Capture the cell that displays the provided text and extract its [X, Y] central coordinate. 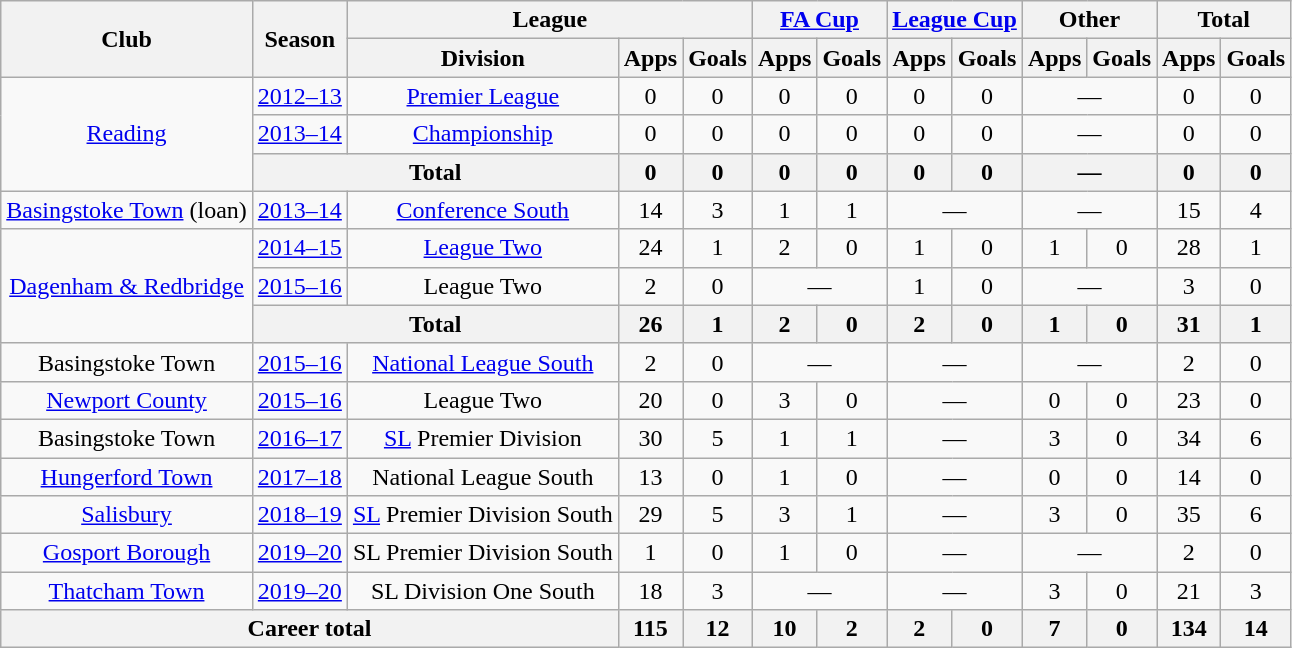
Reading [127, 134]
26 [650, 324]
Other [1089, 20]
2018–19 [300, 515]
2012–13 [300, 96]
115 [650, 629]
Season [300, 39]
Basingstoke Town (loan) [127, 210]
Thatcham Town [127, 591]
2017–18 [300, 477]
2014–15 [300, 248]
Conference South [482, 210]
20 [650, 400]
21 [1189, 591]
League Cup [955, 20]
4 [1256, 210]
Premier League [482, 96]
31 [1189, 324]
2016–17 [300, 438]
35 [1189, 515]
10 [784, 629]
Salisbury [127, 515]
15 [1189, 210]
18 [650, 591]
28 [1189, 248]
Newport County [127, 400]
Gosport Borough [127, 553]
7 [1054, 629]
134 [1189, 629]
League [550, 20]
SL Division One South [482, 591]
Division [482, 58]
Club [127, 39]
Hungerford Town [127, 477]
SL Premier Division [482, 438]
29 [650, 515]
Career total [310, 629]
FA Cup [819, 20]
12 [718, 629]
34 [1189, 438]
23 [1189, 400]
13 [650, 477]
30 [650, 438]
Championship [482, 134]
Dagenham & Redbridge [127, 286]
24 [650, 248]
